Find where the given text appears and provide that cell's center as (X, Y) coordinate. 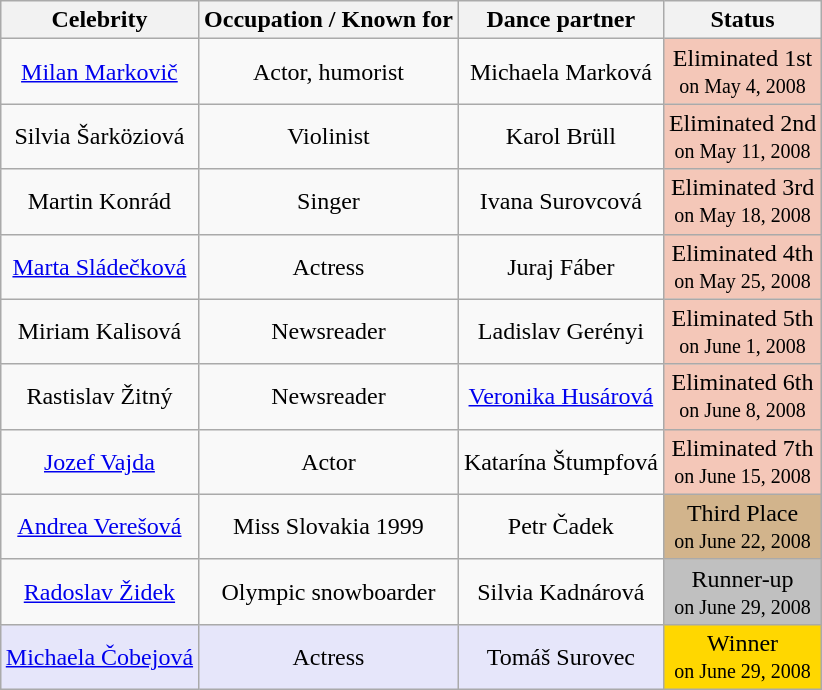
Occupation / Known for (329, 20)
Eliminated 5thon June 1, 2008 (742, 332)
Olympic snowboarder (329, 592)
Petr Čadek (560, 526)
Milan Markovič (99, 72)
Tomáš Surovec (560, 656)
Rastislav Žitný (99, 396)
Ladislav Gerényi (560, 332)
Katarína Štumpfová (560, 462)
Michaela Čobejová (99, 656)
Radoslav Židek (99, 592)
Andrea Verešová (99, 526)
Actor (329, 462)
Dance partner (560, 20)
Miriam Kalisová (99, 332)
Celebrity (99, 20)
Martin Konrád (99, 202)
Jozef Vajda (99, 462)
Violinist (329, 136)
Marta Sládečková (99, 266)
Ivana Surovcová (560, 202)
Actor, humorist (329, 72)
Third Placeon June 22, 2008 (742, 526)
Winneron June 29, 2008 (742, 656)
Miss Slovakia 1999 (329, 526)
Status (742, 20)
Eliminated 6thon June 8, 2008 (742, 396)
Singer (329, 202)
Runner-upon June 29, 2008 (742, 592)
Juraj Fáber (560, 266)
Silvia Kadnárová (560, 592)
Karol Brüll (560, 136)
Silvia Šarköziová (99, 136)
Eliminated 7thon June 15, 2008 (742, 462)
Michaela Marková (560, 72)
Eliminated 4thon May 25, 2008 (742, 266)
Veronika Husárová (560, 396)
Eliminated 1ston May 4, 2008 (742, 72)
Eliminated 2ndon May 11, 2008 (742, 136)
Eliminated 3rdon May 18, 2008 (742, 202)
